Detect which cell encompasses the target text, then output its (X, Y) center coordinate. 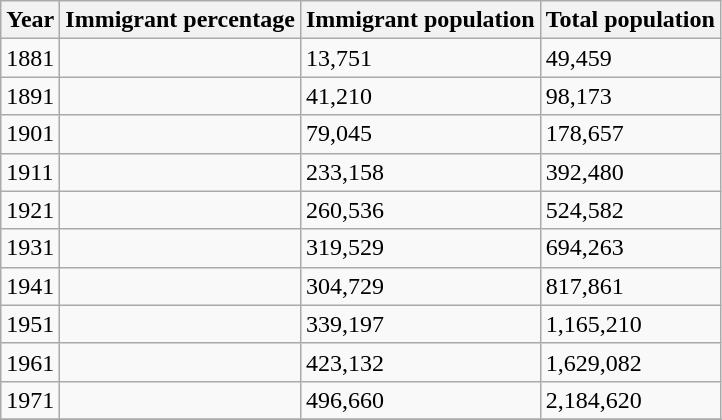
1911 (30, 172)
1921 (30, 210)
319,529 (420, 248)
49,459 (630, 58)
1951 (30, 324)
817,861 (630, 286)
Total population (630, 20)
694,263 (630, 248)
13,751 (420, 58)
79,045 (420, 134)
98,173 (630, 96)
339,197 (420, 324)
496,660 (420, 400)
233,158 (420, 172)
41,210 (420, 96)
Immigrant population (420, 20)
2,184,620 (630, 400)
260,536 (420, 210)
304,729 (420, 286)
1,629,082 (630, 362)
1971 (30, 400)
178,657 (630, 134)
1891 (30, 96)
1,165,210 (630, 324)
1961 (30, 362)
Immigrant percentage (180, 20)
1901 (30, 134)
Year (30, 20)
423,132 (420, 362)
1931 (30, 248)
524,582 (630, 210)
1881 (30, 58)
1941 (30, 286)
392,480 (630, 172)
